Pinpoint the cell where the given text exists, returning its [x, y] midpoint coordinate. 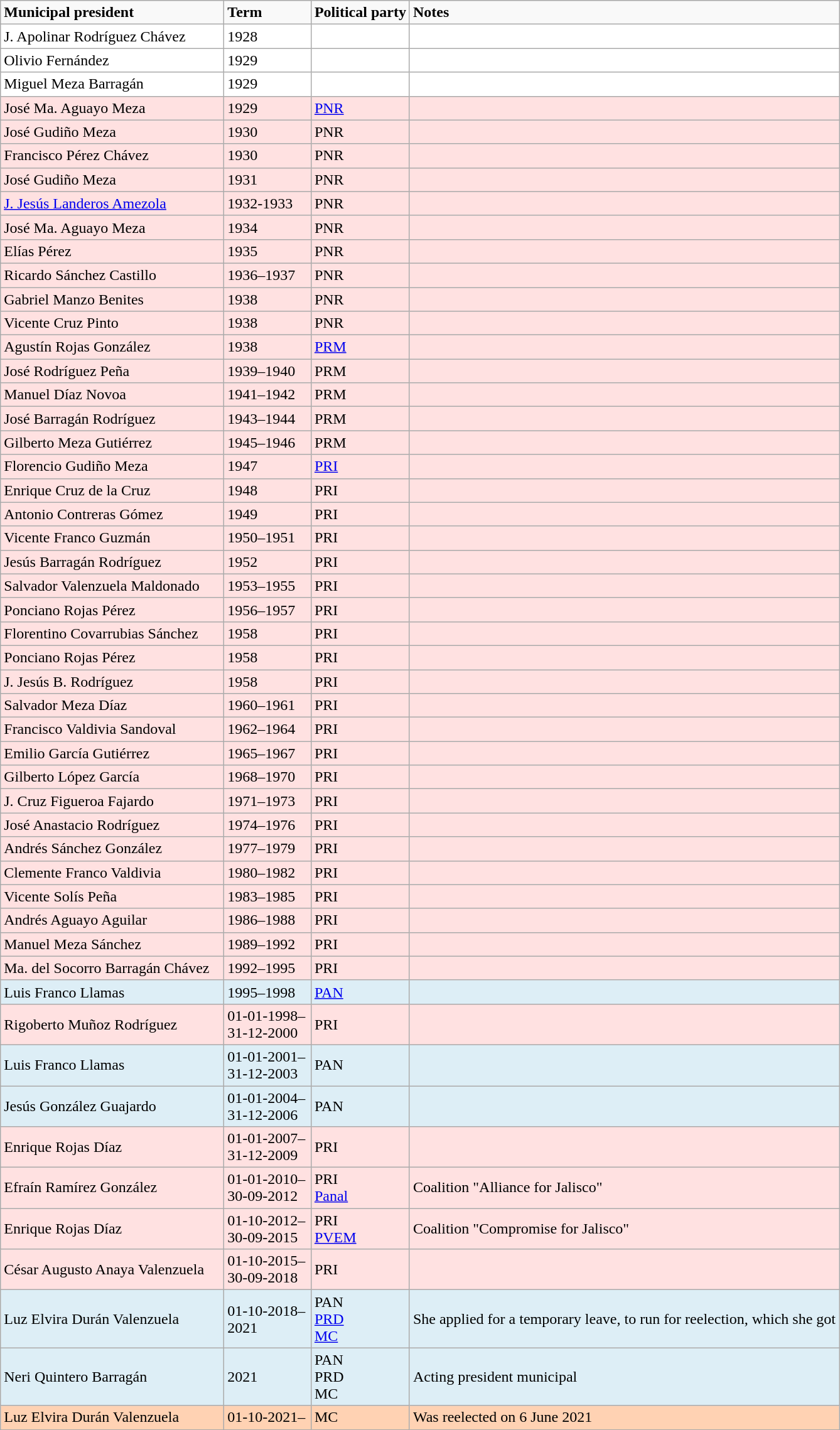
1935 [267, 251]
José Anastacio Rodríguez [112, 825]
Olivio Fernández [112, 60]
José Barragán Rodríguez [112, 419]
Was reelected on 6 June 2021 [624, 1417]
1980–1982 [267, 873]
Antonio Contreras Gómez [112, 514]
Salvador Meza Díaz [112, 706]
Gilberto Meza Gutiérrez [112, 443]
Vicente Franco Guzmán [112, 538]
Acting president municipal [624, 1377]
1931 [267, 180]
1936–1937 [267, 275]
Efraín Ramírez González [112, 1188]
Emilio García Gutiérrez [112, 753]
Agustín Rojas González [112, 347]
Miguel Meza Barragán [112, 84]
01-10-2012–30-09-2015 [267, 1229]
1989–1992 [267, 944]
1943–1944 [267, 419]
Notes [624, 13]
1949 [267, 514]
She applied for a temporary leave, to run for reelection, which she got [624, 1319]
1965–1967 [267, 753]
PRI PVEM [360, 1229]
1962–1964 [267, 729]
1952 [267, 562]
Ricardo Sánchez Castillo [112, 275]
01-10-2015–30-09-2018 [267, 1269]
01-01-2004–31-12-2006 [267, 1106]
Jesús Barragán Rodríguez [112, 562]
J. Apolinar Rodríguez Chávez [112, 36]
01-01-2007–31-12-2009 [267, 1148]
1932-1933 [267, 203]
1995–1998 [267, 992]
Francisco Valdivia Sandoval [112, 729]
1939–1940 [267, 371]
Coalition "Alliance for Jalisco" [624, 1188]
1968–1970 [267, 777]
Salvador Valenzuela Maldonado [112, 586]
Francisco Pérez Chávez [112, 156]
01-01-2010–30-09-2012 [267, 1188]
01-10-2018–2021 [267, 1319]
Gabriel Manzo Benites [112, 299]
J. Cruz Figueroa Fajardo [112, 801]
1928 [267, 36]
Manuel Meza Sánchez [112, 944]
1956–1957 [267, 610]
Term [267, 13]
1953–1955 [267, 586]
01-10-2021– [267, 1417]
Municipal president [112, 13]
1983–1985 [267, 896]
Rigoberto Muñoz Rodríguez [112, 1024]
1945–1946 [267, 443]
2021 [267, 1377]
1971–1973 [267, 801]
Ma. del Socorro Barragán Chávez [112, 968]
01-01-2001–31-12-2003 [267, 1065]
Andrés Aguayo Aguilar [112, 920]
1992–1995 [267, 968]
Florencio Gudiño Meza [112, 466]
Elías Pérez [112, 251]
MC [360, 1417]
1948 [267, 490]
Coalition "Compromise for Jalisco" [624, 1229]
1950–1951 [267, 538]
1941–1942 [267, 395]
Neri Quintero Barragán [112, 1377]
1986–1988 [267, 920]
01-01-1998–31-12-2000 [267, 1024]
Enrique Cruz de la Cruz [112, 490]
1974–1976 [267, 825]
Manuel Díaz Novoa [112, 395]
Gilberto López García [112, 777]
1947 [267, 466]
1934 [267, 227]
Vicente Cruz Pinto [112, 323]
Political party [360, 13]
PRI Panal [360, 1188]
Andrés Sánchez González [112, 849]
J. Jesús Landeros Amezola [112, 203]
Jesús González Guajardo [112, 1106]
Clemente Franco Valdivia [112, 873]
Vicente Solís Peña [112, 896]
César Augusto Anaya Valenzuela [112, 1269]
José Rodríguez Peña [112, 371]
1960–1961 [267, 706]
1977–1979 [267, 849]
Florentino Covarrubias Sánchez [112, 633]
J. Jesús B. Rodríguez [112, 681]
